Determine the (x, y) coordinate at the center of the cell enclosing the given text.  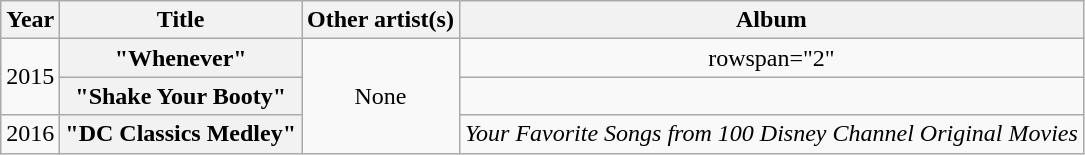
None (381, 96)
Other artist(s) (381, 20)
Year (30, 20)
Your Favorite Songs from 100 Disney Channel Original Movies (771, 134)
2015 (30, 77)
"Shake Your Booty" (181, 96)
"Whenever" (181, 58)
Album (771, 20)
2016 (30, 134)
Title (181, 20)
rowspan="2" (771, 58)
"DC Classics Medley" (181, 134)
